For the text-containing cell, return its midpoint in [X, Y] coordinate format. 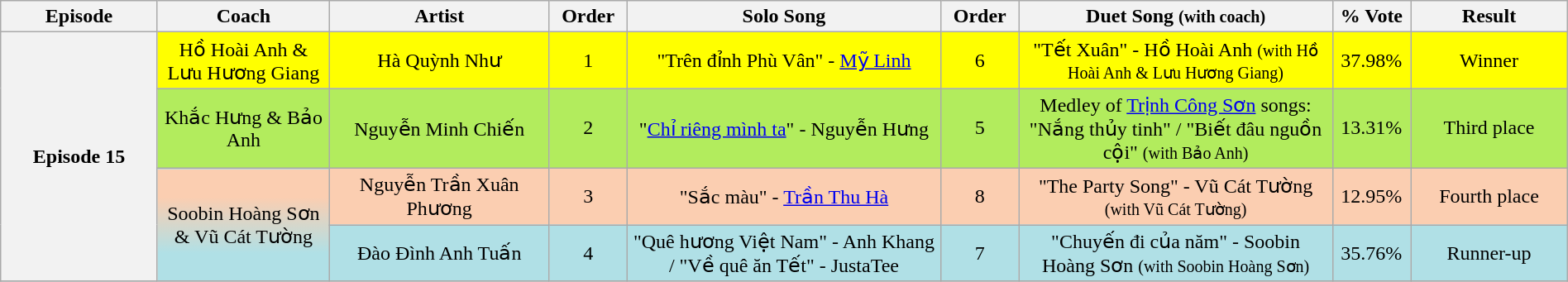
35.76% [1371, 253]
"The Party Song" - Vũ Cát Tường (with Vũ Cát Tường) [1176, 196]
3 [589, 196]
Hà Quỳnh Như [440, 60]
Episode 15 [79, 157]
12.95% [1371, 196]
"Chuyến đi của năm" - Soobin Hoàng Sơn (with Soobin Hoàng Sơn) [1176, 253]
Medley of Trịnh Công Sơn songs: "Nắng thủy tinh" / "Biết đâu nguồn cội" (with Bảo Anh) [1176, 129]
Nguyễn Trần Xuân Phương [440, 196]
Episode [79, 17]
6 [979, 60]
"Quê hương Việt Nam" - Anh Khang / "Về quê ăn Tết" - JustaTee [784, 253]
% Vote [1371, 17]
Hồ Hoài Anh & Lưu Hương Giang [243, 60]
Soobin Hoàng Sơn & Vũ Cát Tường [243, 224]
Artist [440, 17]
Result [1489, 17]
Khắc Hưng & Bảo Anh [243, 129]
"Tết Xuân" - Hồ Hoài Anh (with Hồ Hoài Anh & Lưu Hương Giang) [1176, 60]
Fourth place [1489, 196]
7 [979, 253]
8 [979, 196]
13.31% [1371, 129]
2 [589, 129]
Third place [1489, 129]
5 [979, 129]
1 [589, 60]
37.98% [1371, 60]
Winner [1489, 60]
Nguyễn Minh Chiến [440, 129]
4 [589, 253]
Đào Đình Anh Tuấn [440, 253]
Duet Song (with coach) [1176, 17]
Coach [243, 17]
Runner-up [1489, 253]
"Chỉ riêng mình ta" - Nguyễn Hưng [784, 129]
"Trên đỉnh Phù Vân" - Mỹ Linh [784, 60]
"Sắc màu" - Trần Thu Hà [784, 196]
Solo Song [784, 17]
